Detect which cell encompasses the target text, then output its [x, y] center coordinate. 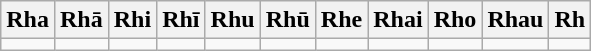
Rhu [232, 20]
Rhū [288, 20]
Rh [570, 20]
Rhī [181, 20]
Rhe [341, 20]
Rha [28, 20]
Rhau [516, 20]
Rhā [81, 20]
Rhai [398, 20]
Rhi [132, 20]
Rho [455, 20]
